Return the (X, Y) coordinate for the center point of the cell that contains the specified text.  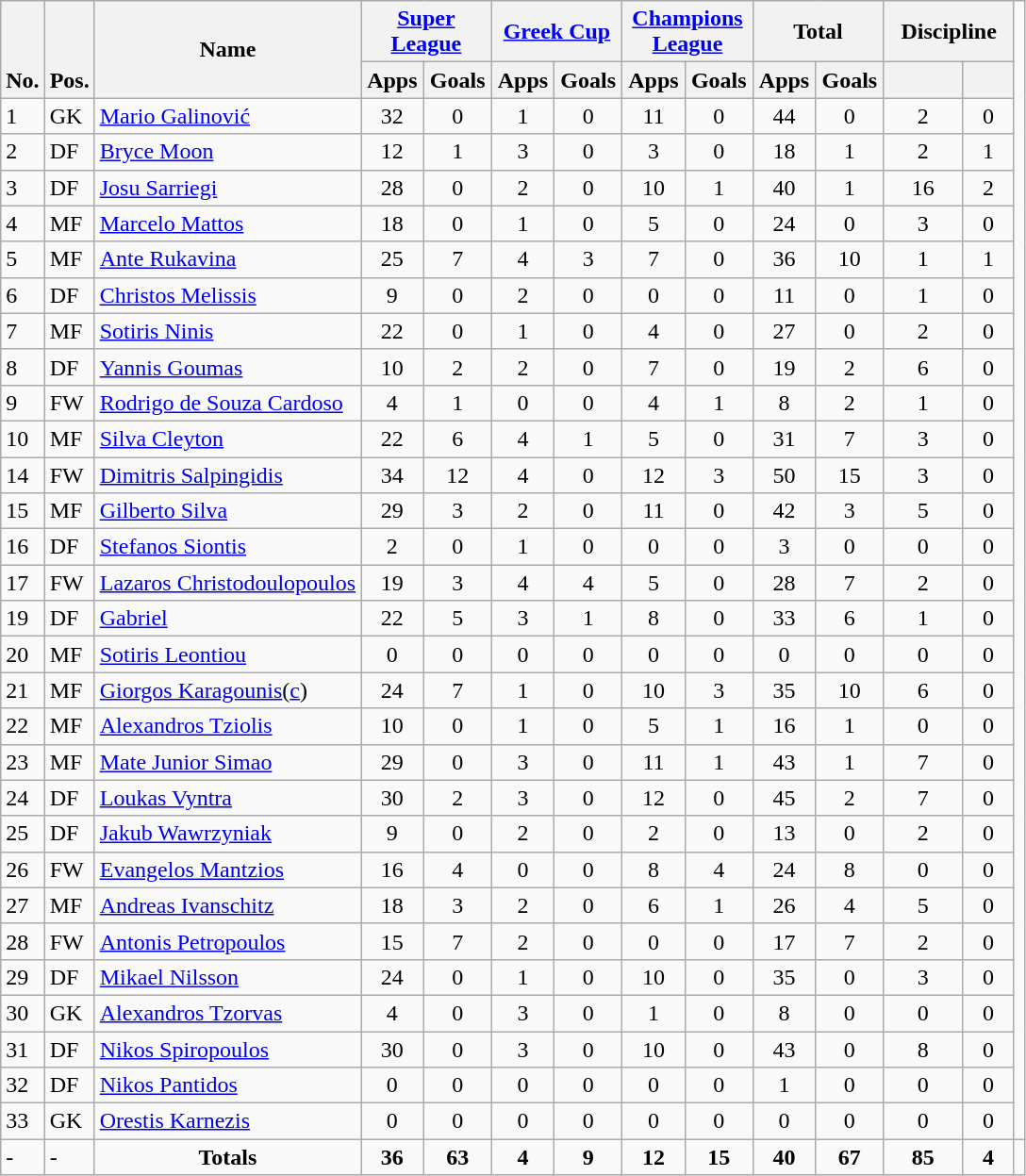
Mario Galinović (227, 116)
34 (392, 474)
Gabriel (227, 619)
Loukas Vyntra (227, 798)
Dimitris Salpingidis (227, 474)
Name (227, 49)
21 (23, 690)
No. (23, 49)
Jakub Wawrzyniak (227, 834)
50 (785, 474)
44 (785, 116)
67 (850, 1157)
Greek Cup (556, 32)
Silva Cleyton (227, 439)
Bryce Moon (227, 152)
Giorgos Karagounis(c) (227, 690)
Marcelo Mattos (227, 224)
Mate Junior Simao (227, 762)
Mikael Nilsson (227, 977)
Yannis Goumas (227, 367)
Total (819, 32)
63 (457, 1157)
Lazaros Christodoulopoulos (227, 583)
Sotiris Leontiou (227, 654)
42 (785, 511)
20 (23, 654)
Nikos Spiropoulos (227, 1050)
Christos Melissis (227, 295)
85 (923, 1157)
Rodrigo de Souza Cardoso (227, 403)
Nikos Pantidos (227, 1085)
Super League (426, 32)
Gilberto Silva (227, 511)
Pos. (70, 49)
45 (785, 798)
Alexandros Tziolis (227, 726)
Orestis Karnezis (227, 1121)
Andreas Ivanschitz (227, 905)
Alexandros Tzorvas (227, 1013)
14 (23, 474)
Sotiris Ninis (227, 331)
Antonis Petropoulos (227, 941)
13 (785, 834)
Totals (227, 1157)
Evangelos Mantzios (227, 870)
Josu Sarriegi (227, 188)
Champions League (688, 32)
23 (23, 762)
Discipline (949, 32)
Stefanos Siontis (227, 547)
Ante Rukavina (227, 259)
